Return the [x, y] coordinate for the center point of the cell that contains the specified text.  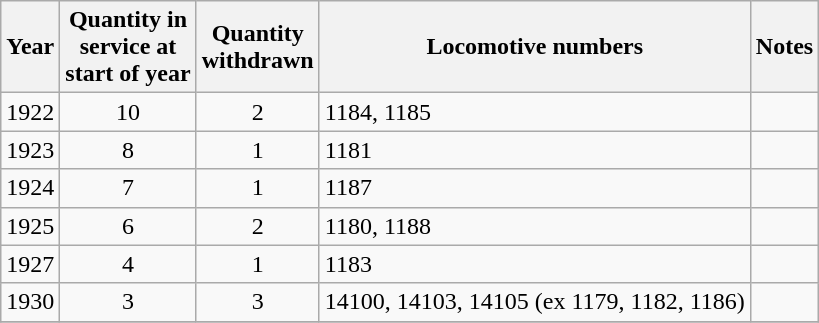
1184, 1185 [534, 112]
1924 [30, 188]
1187 [534, 188]
14100, 14103, 14105 (ex 1179, 1182, 1186) [534, 302]
Locomotive numbers [534, 47]
Year [30, 47]
6 [128, 226]
Notes [784, 47]
1183 [534, 264]
Quantitywithdrawn [258, 47]
1925 [30, 226]
7 [128, 188]
1922 [30, 112]
4 [128, 264]
10 [128, 112]
1930 [30, 302]
1923 [30, 150]
8 [128, 150]
1927 [30, 264]
1180, 1188 [534, 226]
Quantity inservice atstart of year [128, 47]
1181 [534, 150]
